Locate the cell with the specified text and output its [x, y] center coordinate. 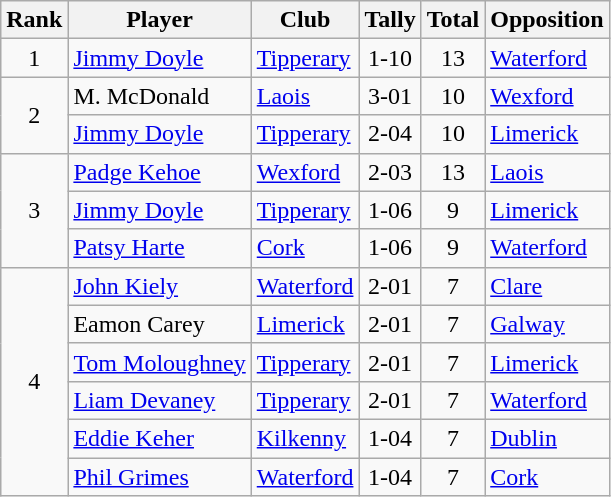
Phil Grimes [160, 477]
Padge Kehoe [160, 172]
2-04 [390, 134]
Galway [547, 324]
John Kiely [160, 286]
Total [453, 20]
Liam Devaney [160, 400]
Kilkenny [305, 438]
3-01 [390, 96]
1-10 [390, 58]
Rank [34, 20]
2 [34, 115]
Tom Moloughney [160, 362]
3 [34, 210]
Club [305, 20]
Eddie Keher [160, 438]
Eamon Carey [160, 324]
M. McDonald [160, 96]
Clare [547, 286]
Patsy Harte [160, 248]
1 [34, 58]
Player [160, 20]
Opposition [547, 20]
2-03 [390, 172]
Dublin [547, 438]
Tally [390, 20]
4 [34, 381]
